Detect which cell encompasses the target text, then output its (x, y) center coordinate. 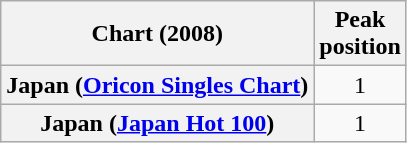
Chart (2008) (158, 34)
Peak position (360, 34)
Japan (Japan Hot 100) (158, 123)
Japan (Oricon Singles Chart) (158, 85)
